Search for the cell housing the specified text and yield its [x, y] center coordinate. 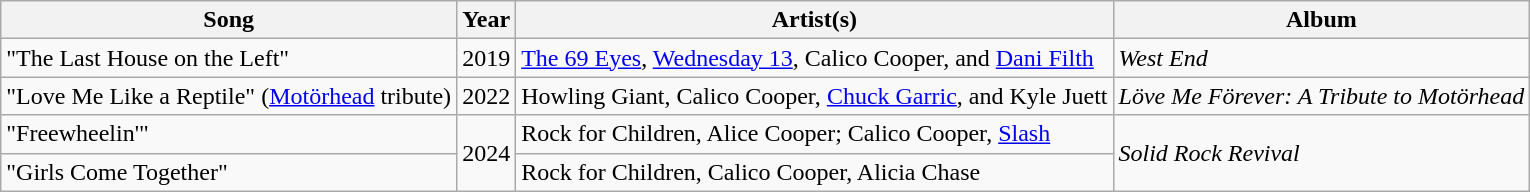
Solid Rock Revival [1322, 153]
Album [1322, 20]
Rock for Children, Calico Cooper, Alicia Chase [814, 172]
2022 [486, 96]
The 69 Eyes, Wednesday 13, Calico Cooper, and Dani Filth [814, 58]
Löve Me Förever: A Tribute to Motörhead [1322, 96]
West End [1322, 58]
Year [486, 20]
Song [229, 20]
Howling Giant, Calico Cooper, Chuck Garric, and Kyle Juett [814, 96]
Artist(s) [814, 20]
2019 [486, 58]
"The Last House on the Left" [229, 58]
"Freewheelin'" [229, 134]
"Love Me Like a Reptile" (Motörhead tribute) [229, 96]
Rock for Children, Alice Cooper; Calico Cooper, Slash [814, 134]
2024 [486, 153]
"Girls Come Together" [229, 172]
